From the cell containing the given text, extract its center point as [X, Y] coordinate. 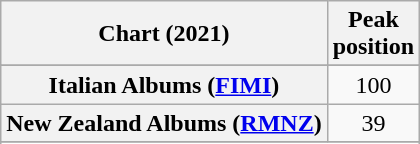
Peakposition [373, 34]
Chart (2021) [164, 34]
Italian Albums (FIMI) [164, 85]
39 [373, 123]
100 [373, 85]
New Zealand Albums (RMNZ) [164, 123]
